Identify which cell holds the provided text, then report its [x, y] central coordinate. 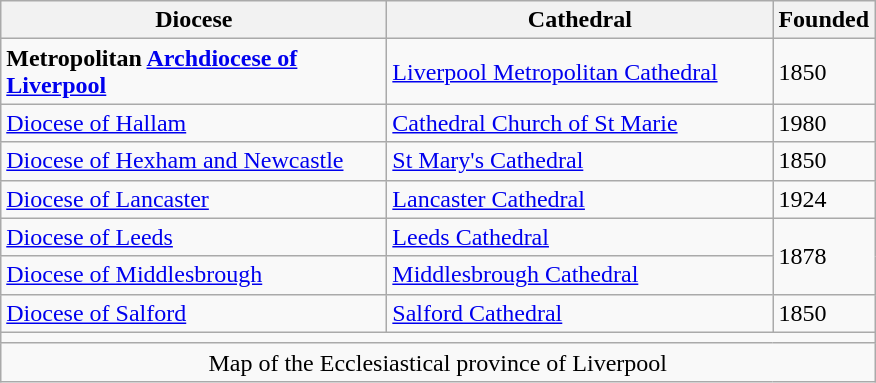
Liverpool Metropolitan Cathedral [580, 72]
Diocese [194, 20]
Diocese of Leeds [194, 237]
Diocese of Hallam [194, 123]
1980 [824, 123]
Lancaster Cathedral [580, 199]
Founded [824, 20]
Diocese of Hexham and Newcastle [194, 161]
Cathedral Church of St Marie [580, 123]
Map of the Ecclesiastical province of Liverpool [438, 362]
Leeds Cathedral [580, 237]
Cathedral [580, 20]
St Mary's Cathedral [580, 161]
Salford Cathedral [580, 313]
Diocese of Salford [194, 313]
Middlesbrough Cathedral [580, 275]
1878 [824, 256]
Diocese of Lancaster [194, 199]
Metropolitan Archdiocese of Liverpool [194, 72]
Diocese of Middlesbrough [194, 275]
1924 [824, 199]
